Output the (x, y) coordinate of the center of the cell containing the given text.  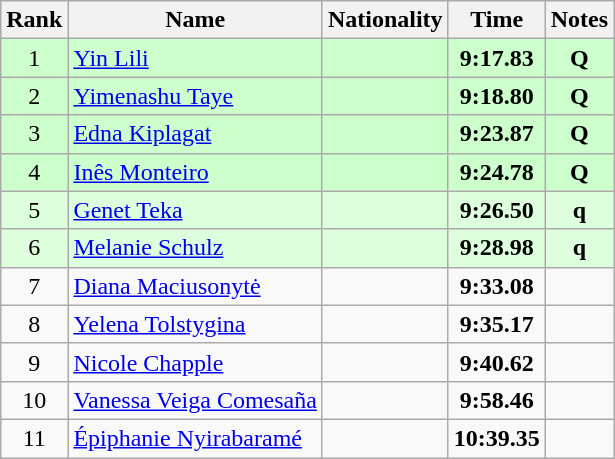
9:23.87 (496, 134)
7 (34, 286)
Nationality (385, 20)
Time (496, 20)
5 (34, 210)
Inês Monteiro (196, 172)
Melanie Schulz (196, 248)
Diana Maciusonytė (196, 286)
Rank (34, 20)
10:39.35 (496, 438)
3 (34, 134)
8 (34, 324)
9 (34, 362)
Nicole Chapple (196, 362)
9:40.62 (496, 362)
9:35.17 (496, 324)
2 (34, 96)
9:58.46 (496, 400)
Genet Teka (196, 210)
Épiphanie Nyirabaramé (196, 438)
Notes (579, 20)
10 (34, 400)
Yimenashu Taye (196, 96)
9:24.78 (496, 172)
9:26.50 (496, 210)
Yelena Tolstygina (196, 324)
Yin Lili (196, 58)
9:33.08 (496, 286)
Name (196, 20)
4 (34, 172)
6 (34, 248)
9:18.80 (496, 96)
Edna Kiplagat (196, 134)
Vanessa Veiga Comesaña (196, 400)
11 (34, 438)
9:17.83 (496, 58)
9:28.98 (496, 248)
1 (34, 58)
